Determine the (x, y) coordinate at the center of the cell enclosing the given text.  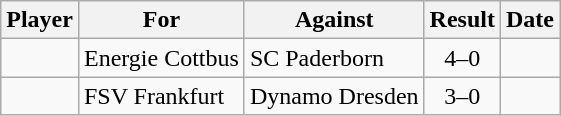
For (161, 20)
Result (462, 20)
4–0 (462, 58)
Energie Cottbus (161, 58)
SC Paderborn (334, 58)
Dynamo Dresden (334, 96)
FSV Frankfurt (161, 96)
Player (40, 20)
Date (530, 20)
3–0 (462, 96)
Against (334, 20)
